Output the [x, y] coordinate of the center of the cell containing the given text.  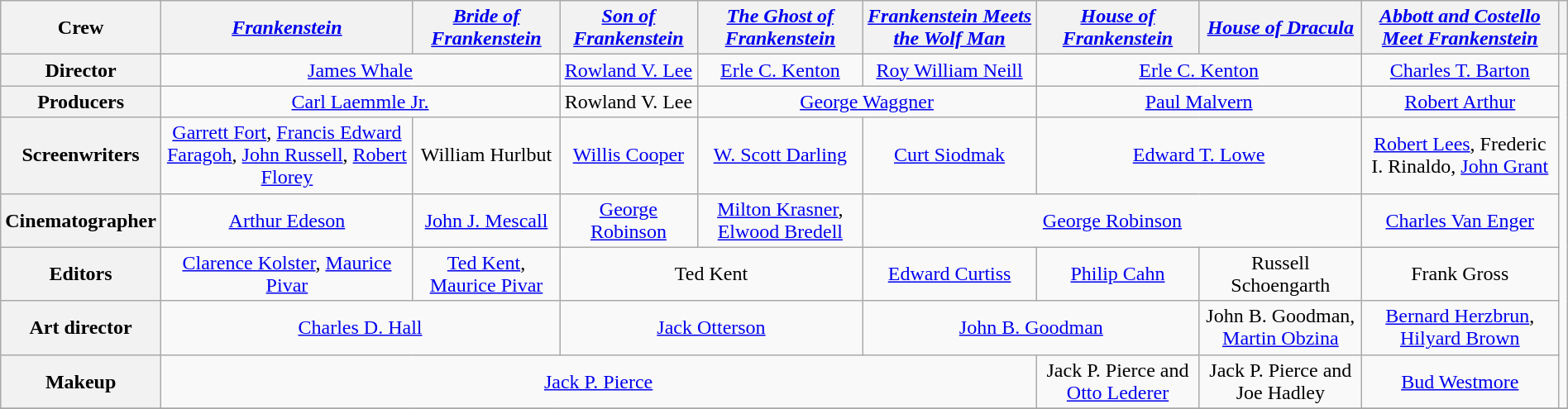
Garrett Fort, Francis Edward Faragoh, John Russell, Robert Florey [286, 155]
Carl Laemmle Jr. [360, 102]
John B. Goodman [1030, 327]
John B. Goodman, Martin Obzina [1280, 327]
Russell Schoengarth [1280, 274]
Arthur Edeson [286, 220]
Roy William Neill [949, 70]
W. Scott Darling [780, 155]
Frankenstein [286, 28]
Frankenstein Meets the Wolf Man [949, 28]
Milton Krasner, Elwood Bredell [780, 220]
Producers [81, 102]
Jack P. Pierce [598, 382]
Ted Kent, Maurice Pivar [486, 274]
Jack P. Pierce and Otto Lederer [1118, 382]
Clarence Kolster, Maurice Pivar [286, 274]
House of Frankenstein [1118, 28]
Charles T. Barton [1460, 70]
Bernard Herzbrun, Hilyard Brown [1460, 327]
Bud Westmore [1460, 382]
Edward Curtiss [949, 274]
Edward T. Lowe [1199, 155]
Paul Malvern [1199, 102]
Abbott and Costello Meet Frankenstein [1460, 28]
James Whale [360, 70]
Robert Arthur [1460, 102]
Director [81, 70]
Curt Siodmak [949, 155]
Cinematographer [81, 220]
Philip Cahn [1118, 274]
Son of Frankenstein [629, 28]
William Hurlbut [486, 155]
Frank Gross [1460, 274]
Ted Kent [711, 274]
Screenwriters [81, 155]
Crew [81, 28]
Jack P. Pierce and Joe Hadley [1280, 382]
Robert Lees, Frederic I. Rinaldo, John Grant [1460, 155]
Jack Otterson [711, 327]
House of Dracula [1280, 28]
Charles D. Hall [360, 327]
Willis Cooper [629, 155]
Bride of Frankenstein [486, 28]
Charles Van Enger [1460, 220]
George Waggner [867, 102]
The Ghost of Frankenstein [780, 28]
Editors [81, 274]
John J. Mescall [486, 220]
Makeup [81, 382]
Art director [81, 327]
